Scan for the cell matching the given text and deliver its (X, Y) coordinate at center. 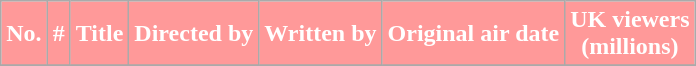
UK viewers(millions) (630, 34)
Title (100, 34)
Written by (320, 34)
No. (24, 34)
Original air date (474, 34)
# (58, 34)
Directed by (194, 34)
